Capture the cell that displays the provided text and extract its [X, Y] central coordinate. 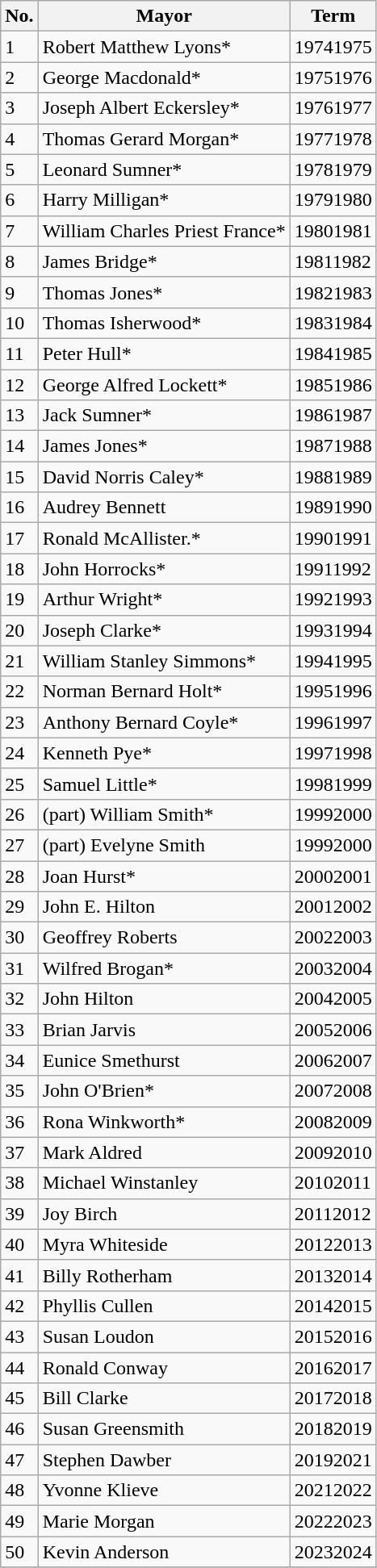
Joseph Albert Eckersley* [164, 108]
Yvonne Klieve [164, 1491]
19801981 [333, 231]
20082009 [333, 1122]
Ronald McAllister.* [164, 538]
47 [19, 1460]
20222023 [333, 1521]
19891990 [333, 508]
Phyllis Cullen [164, 1306]
19851986 [333, 385]
19771978 [333, 139]
Peter Hull* [164, 353]
10 [19, 323]
25 [19, 784]
13 [19, 416]
Susan Greensmith [164, 1429]
Term [333, 16]
Eunice Smethurst [164, 1060]
Thomas Jones* [164, 292]
17 [19, 538]
Harry Milligan* [164, 200]
19 [19, 600]
43 [19, 1336]
46 [19, 1429]
23 [19, 722]
Joan Hurst* [164, 876]
42 [19, 1306]
36 [19, 1122]
Robert Matthew Lyons* [164, 47]
14 [19, 446]
20182019 [333, 1429]
Rona Winkworth* [164, 1122]
William Stanley Simmons* [164, 661]
19781979 [333, 169]
Michael Winstanley [164, 1183]
19971998 [333, 753]
19811982 [333, 261]
Susan Loudon [164, 1336]
20112012 [333, 1214]
20162017 [333, 1368]
Geoffrey Roberts [164, 938]
20032004 [333, 968]
20122013 [333, 1244]
19961997 [333, 722]
41 [19, 1275]
34 [19, 1060]
24 [19, 753]
20142015 [333, 1306]
21 [19, 661]
20022003 [333, 938]
4 [19, 139]
John E. Hilton [164, 907]
James Bridge* [164, 261]
19981999 [333, 784]
19871988 [333, 446]
19861987 [333, 416]
8 [19, 261]
19941995 [333, 661]
20062007 [333, 1060]
No. [19, 16]
John Hilton [164, 999]
15 [19, 477]
19831984 [333, 323]
19921993 [333, 600]
2 [19, 77]
20072008 [333, 1091]
20192021 [333, 1460]
19911992 [333, 569]
Mayor [164, 16]
George Macdonald* [164, 77]
Myra Whiteside [164, 1244]
Joy Birch [164, 1214]
5 [19, 169]
Mark Aldred [164, 1152]
27 [19, 845]
Ronald Conway [164, 1368]
Bill Clarke [164, 1399]
Joseph Clarke* [164, 630]
19931994 [333, 630]
20052006 [333, 1030]
Kevin Anderson [164, 1552]
22 [19, 692]
32 [19, 999]
John Horrocks* [164, 569]
(part) William Smith* [164, 814]
Audrey Bennett [164, 508]
David Norris Caley* [164, 477]
(part) Evelyne Smith [164, 845]
20172018 [333, 1399]
45 [19, 1399]
Brian Jarvis [164, 1030]
31 [19, 968]
19751976 [333, 77]
20092010 [333, 1152]
35 [19, 1091]
George Alfred Lockett* [164, 385]
6 [19, 200]
19741975 [333, 47]
20042005 [333, 999]
38 [19, 1183]
Leonard Sumner* [164, 169]
19951996 [333, 692]
16 [19, 508]
44 [19, 1368]
18 [19, 569]
19821983 [333, 292]
20212022 [333, 1491]
Marie Morgan [164, 1521]
11 [19, 353]
20002001 [333, 876]
37 [19, 1152]
Billy Rotherham [164, 1275]
Jack Sumner* [164, 416]
20 [19, 630]
9 [19, 292]
20102011 [333, 1183]
40 [19, 1244]
Stephen Dawber [164, 1460]
Samuel Little* [164, 784]
48 [19, 1491]
19841985 [333, 353]
19761977 [333, 108]
1 [19, 47]
7 [19, 231]
Arthur Wright* [164, 600]
3 [19, 108]
19881989 [333, 477]
Norman Bernard Holt* [164, 692]
12 [19, 385]
Thomas Isherwood* [164, 323]
John O'Brien* [164, 1091]
30 [19, 938]
33 [19, 1030]
19901991 [333, 538]
William Charles Priest France* [164, 231]
39 [19, 1214]
Wilfred Brogan* [164, 968]
20132014 [333, 1275]
Thomas Gerard Morgan* [164, 139]
Anthony Bernard Coyle* [164, 722]
49 [19, 1521]
26 [19, 814]
50 [19, 1552]
20152016 [333, 1336]
20232024 [333, 1552]
29 [19, 907]
19791980 [333, 200]
28 [19, 876]
Kenneth Pye* [164, 753]
20012002 [333, 907]
James Jones* [164, 446]
